Locate the cell with the specified text and output its [X, Y] center coordinate. 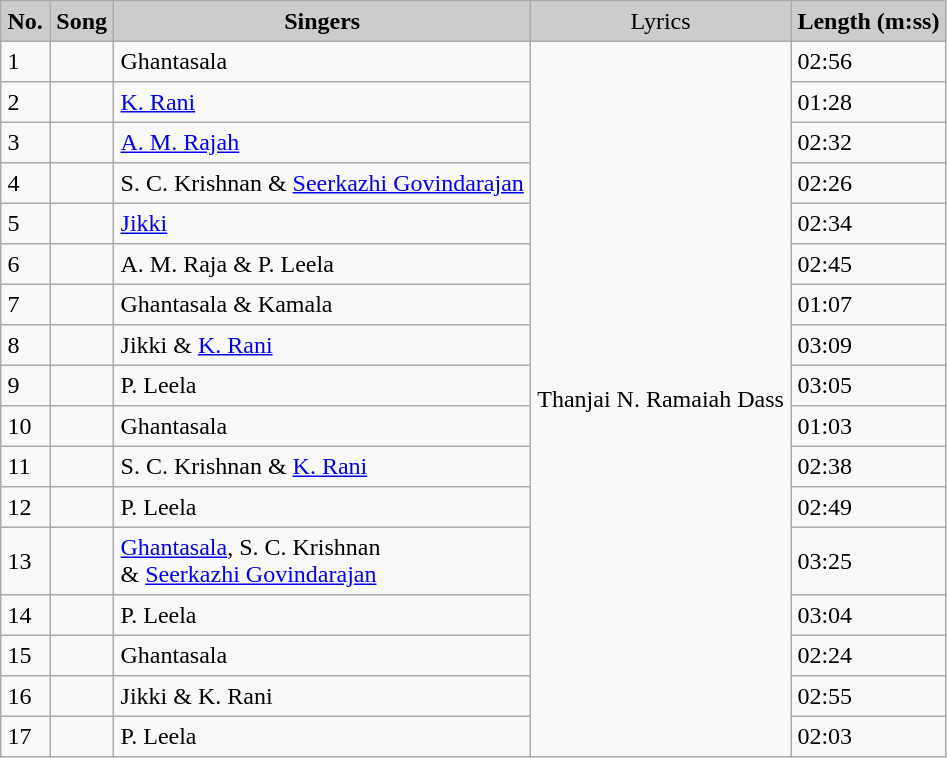
1 [26, 61]
S. C. Krishnan & Seerkazhi Govindarajan [322, 183]
9 [26, 385]
5 [26, 223]
A. M. Rajah [322, 142]
Song [82, 21]
K. Rani [322, 102]
17 [26, 736]
11 [26, 466]
02:49 [869, 507]
Jikki [322, 223]
Length (m:ss) [869, 21]
S. C. Krishnan & K. Rani [322, 466]
Singers [322, 21]
A. M. Raja & P. Leela [322, 264]
01:03 [869, 426]
Lyrics [661, 21]
Thanjai N. Ramaiah Dass [661, 399]
10 [26, 426]
Ghantasala, S. C. Krishnan& Seerkazhi Govindarajan [322, 561]
02:26 [869, 183]
03:05 [869, 385]
01:07 [869, 304]
02:03 [869, 736]
01:28 [869, 102]
Ghantasala & Kamala [322, 304]
02:32 [869, 142]
14 [26, 615]
02:56 [869, 61]
13 [26, 561]
3 [26, 142]
02:38 [869, 466]
02:55 [869, 696]
03:09 [869, 345]
4 [26, 183]
12 [26, 507]
02:24 [869, 655]
16 [26, 696]
03:04 [869, 615]
03:25 [869, 561]
6 [26, 264]
02:45 [869, 264]
7 [26, 304]
8 [26, 345]
No. [26, 21]
15 [26, 655]
2 [26, 102]
02:34 [869, 223]
